Search for the cell housing the specified text and yield its (x, y) center coordinate. 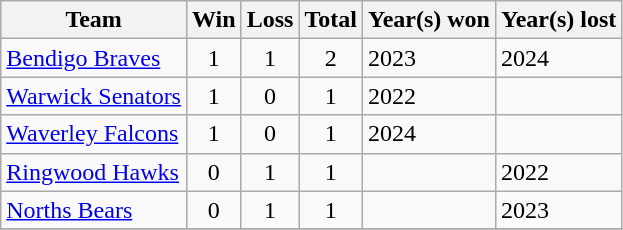
Loss (270, 20)
Waverley Falcons (94, 134)
Warwick Senators (94, 96)
2 (331, 58)
Year(s) won (428, 20)
Team (94, 20)
Year(s) lost (558, 20)
Ringwood Hawks (94, 172)
Win (214, 20)
Total (331, 20)
Bendigo Braves (94, 58)
Norths Bears (94, 210)
